Find where the given text appears and provide that cell's center as (x, y) coordinate. 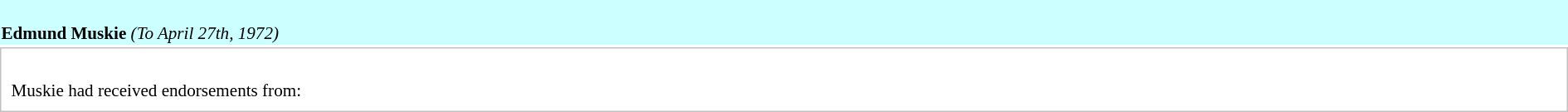
Edmund Muskie (To April 27th, 1972) (784, 22)
Muskie had received endorsements from: (784, 80)
